Locate the cell with the specified text and output its [X, Y] center coordinate. 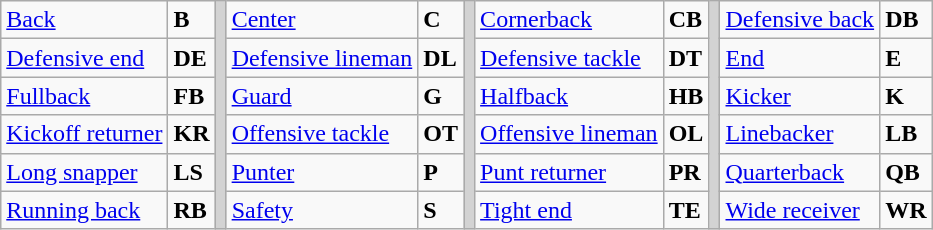
WR [906, 210]
C [441, 20]
Safety [322, 210]
Offensive tackle [322, 134]
Defensive tackle [570, 58]
E [906, 58]
RB [192, 210]
DE [192, 58]
Long snapper [84, 172]
CB [686, 20]
HB [686, 96]
B [192, 20]
Back [84, 20]
Fullback [84, 96]
Tight end [570, 210]
TE [686, 210]
Wide receiver [800, 210]
Guard [322, 96]
Kicker [800, 96]
S [441, 210]
Linebacker [800, 134]
Defensive back [800, 20]
Quarterback [800, 172]
OL [686, 134]
QB [906, 172]
KR [192, 134]
OT [441, 134]
FB [192, 96]
PR [686, 172]
End [800, 58]
Cornerback [570, 20]
Halfback [570, 96]
DT [686, 58]
LS [192, 172]
Offensive lineman [570, 134]
P [441, 172]
Kickoff returner [84, 134]
Defensive end [84, 58]
Punt returner [570, 172]
Center [322, 20]
K [906, 96]
Defensive lineman [322, 58]
Punter [322, 172]
Running back [84, 210]
G [441, 96]
DL [441, 58]
LB [906, 134]
DB [906, 20]
